Pinpoint the cell where the given text exists, returning its (x, y) midpoint coordinate. 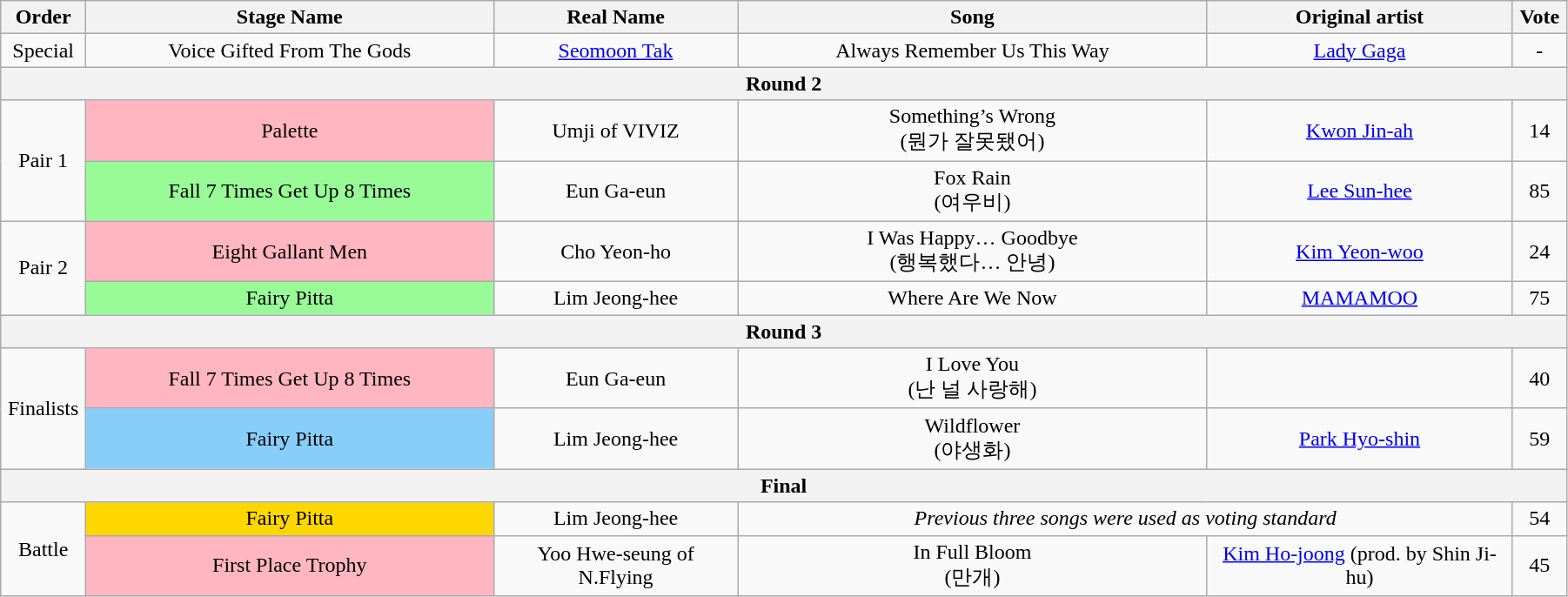
Song (973, 17)
- (1539, 50)
Park Hyo-shin (1359, 439)
45 (1539, 566)
Cho Yeon-ho (616, 252)
In Full Bloom(만개) (973, 566)
Previous three songs were used as voting standard (1125, 519)
14 (1539, 131)
Fox Rain(여우비) (973, 191)
Pair 1 (44, 160)
Special (44, 50)
Yoo Hwe-seung of N.Flying (616, 566)
Kim Ho-joong (prod. by Shin Ji-hu) (1359, 566)
Round 3 (784, 332)
Palette (290, 131)
24 (1539, 252)
Real Name (616, 17)
Seomoon Tak (616, 50)
Where Are We Now (973, 298)
85 (1539, 191)
Lady Gaga (1359, 50)
54 (1539, 519)
Always Remember Us This Way (973, 50)
MAMAMOO (1359, 298)
Pair 2 (44, 268)
Vote (1539, 17)
Stage Name (290, 17)
75 (1539, 298)
Something’s Wrong(뭔가 잘못됐어) (973, 131)
Finalists (44, 409)
Eight Gallant Men (290, 252)
Order (44, 17)
First Place Trophy (290, 566)
Voice Gifted From The Gods (290, 50)
I Love You(난 널 사랑해) (973, 379)
Wildflower(야생화) (973, 439)
Final (784, 486)
Kwon Jin-ah (1359, 131)
Battle (44, 549)
Round 2 (784, 84)
40 (1539, 379)
I Was Happy… Goodbye(행복했다… 안녕) (973, 252)
Kim Yeon-woo (1359, 252)
Umji of VIVIZ (616, 131)
Original artist (1359, 17)
59 (1539, 439)
Lee Sun-hee (1359, 191)
